Output the (X, Y) coordinate of the center of the cell containing the given text.  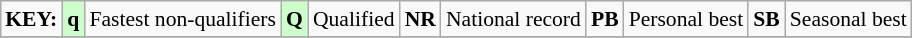
Fastest non-qualifiers (182, 19)
NR (420, 19)
Personal best (686, 19)
SB (766, 19)
Q (294, 19)
q (73, 19)
KEY: (31, 19)
Seasonal best (848, 19)
National record (514, 19)
Qualified (354, 19)
PB (605, 19)
